Identify which cell holds the provided text, then report its (x, y) central coordinate. 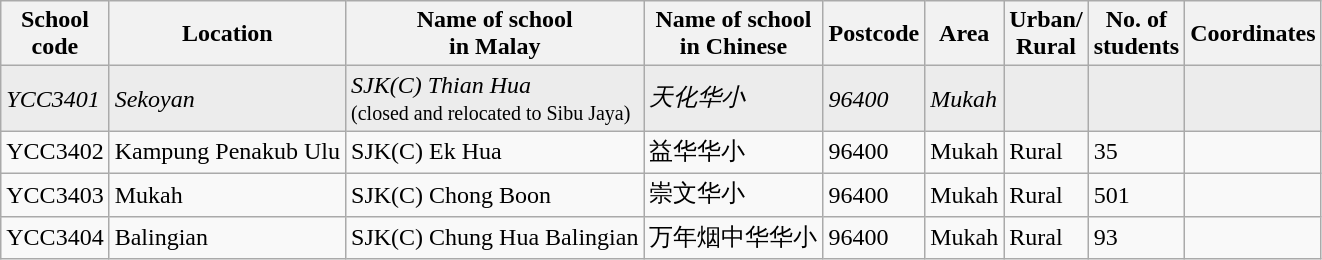
天化华小 (734, 98)
Sekoyan (227, 98)
Balingian (227, 238)
93 (1136, 238)
SJK(C) Chung Hua Balingian (495, 238)
Coordinates (1253, 34)
Name of schoolin Chinese (734, 34)
YCC3403 (55, 194)
SJK(C) Chong Boon (495, 194)
Name of schoolin Malay (495, 34)
益华华小 (734, 152)
Location (227, 34)
Area (964, 34)
No. ofstudents (1136, 34)
YCC3402 (55, 152)
35 (1136, 152)
YCC3401 (55, 98)
Urban/Rural (1046, 34)
Postcode (874, 34)
Kampung Penakub Ulu (227, 152)
SJK(C) Thian Hua(closed and relocated to Sibu Jaya) (495, 98)
501 (1136, 194)
崇文华小 (734, 194)
万年烟中华华小 (734, 238)
Schoolcode (55, 34)
SJK(C) Ek Hua (495, 152)
YCC3404 (55, 238)
